From the cell containing the given text, extract its center point as (x, y) coordinate. 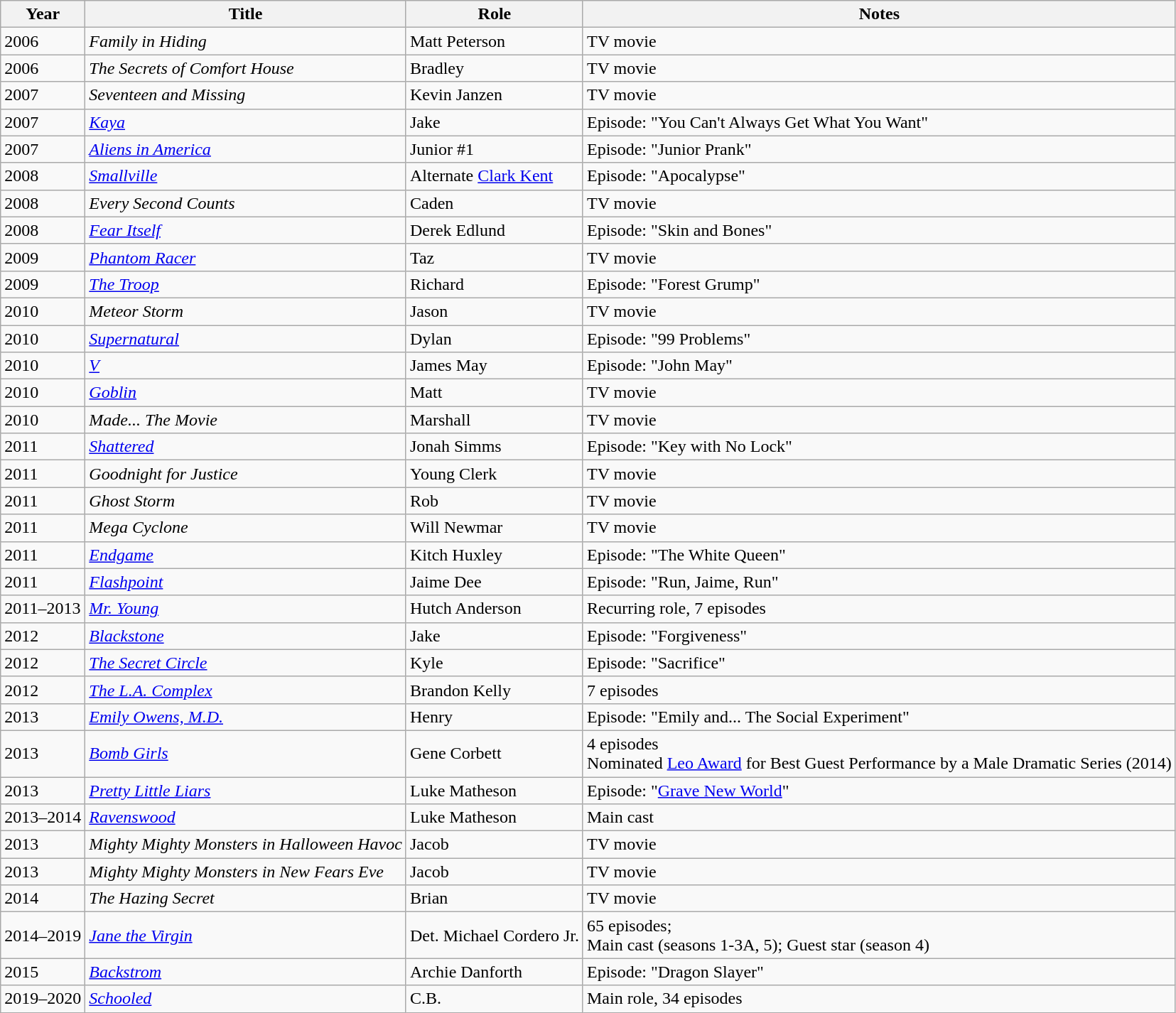
Jonah Simms (495, 447)
Junior #1 (495, 149)
Episode: "99 Problems" (879, 339)
Main cast (879, 818)
Endgame (246, 555)
Hutch Anderson (495, 609)
Episode: "Sacrifice" (879, 663)
Aliens in America (246, 149)
Family in Hiding (246, 41)
Goodnight for Justice (246, 474)
Episode: "John May" (879, 366)
2015 (43, 972)
Episode: "Key with No Lock" (879, 447)
Episode: "Forgiveness" (879, 636)
Fear Itself (246, 230)
The Troop (246, 284)
Will Newmar (495, 528)
Richard (495, 284)
Episode: "You Can't Always Get What You Want" (879, 122)
2019–2020 (43, 999)
Blackstone (246, 636)
The L.A. Complex (246, 690)
Episode: "Forest Grump" (879, 284)
Brandon Kelly (495, 690)
Main role, 34 episodes (879, 999)
James May (495, 366)
Brian (495, 899)
Archie Danforth (495, 972)
Young Clerk (495, 474)
Emily Owens, M.D. (246, 717)
Mighty Mighty Monsters in New Fears Eve (246, 872)
2011–2013 (43, 609)
Episode: "Grave New World" (879, 791)
Marshall (495, 420)
V (246, 366)
Episode: "Emily and... The Social Experiment" (879, 717)
Kaya (246, 122)
Seventeen and Missing (246, 95)
The Secret Circle (246, 663)
2013–2014 (43, 818)
Shattered (246, 447)
Ghost Storm (246, 501)
Made... The Movie (246, 420)
7 episodes (879, 690)
Episode: "The White Queen" (879, 555)
The Secrets of Comfort House (246, 68)
Supernatural (246, 339)
Ravenswood (246, 818)
Episode: "Apocalypse" (879, 176)
Matt (495, 393)
Notes (879, 14)
Title (246, 14)
Alternate Clark Kent (495, 176)
2014–2019 (43, 935)
The Hazing Secret (246, 899)
Pretty Little Liars (246, 791)
Mr. Young (246, 609)
Jane the Virgin (246, 935)
Bomb Girls (246, 753)
C.B. (495, 999)
Dylan (495, 339)
2014 (43, 899)
Smallville (246, 176)
Caden (495, 203)
Kyle (495, 663)
Recurring role, 7 episodes (879, 609)
Kevin Janzen (495, 95)
Role (495, 14)
Mega Cyclone (246, 528)
Derek Edlund (495, 230)
Det. Michael Cordero Jr. (495, 935)
Goblin (246, 393)
Mighty Mighty Monsters in Halloween Havoc (246, 845)
65 episodes; Main cast (seasons 1-3A, 5); Guest star (season 4) (879, 935)
Phantom Racer (246, 257)
Jaime Dee (495, 582)
Henry (495, 717)
Flashpoint (246, 582)
Kitch Huxley (495, 555)
Every Second Counts (246, 203)
Episode: "Run, Jaime, Run" (879, 582)
Taz (495, 257)
Backstrom (246, 972)
Episode: "Dragon Slayer" (879, 972)
4 episodesNominated Leo Award for Best Guest Performance by a Male Dramatic Series (2014) (879, 753)
Rob (495, 501)
Year (43, 14)
Matt Peterson (495, 41)
Schooled (246, 999)
Episode: "Junior Prank" (879, 149)
Jason (495, 311)
Gene Corbett (495, 753)
Episode: "Skin and Bones" (879, 230)
Bradley (495, 68)
Meteor Storm (246, 311)
